Find where the given text appears and provide that cell's center as (X, Y) coordinate. 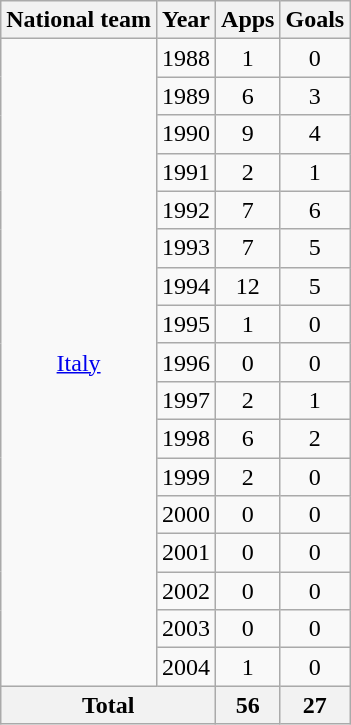
1991 (186, 172)
Apps (248, 20)
56 (248, 705)
1999 (186, 477)
Goals (315, 20)
2003 (186, 629)
1994 (186, 286)
1995 (186, 324)
1988 (186, 58)
Total (108, 705)
12 (248, 286)
Year (186, 20)
2004 (186, 667)
1997 (186, 400)
2002 (186, 591)
27 (315, 705)
National team (79, 20)
1992 (186, 210)
Italy (79, 362)
2001 (186, 553)
1996 (186, 362)
9 (248, 134)
1990 (186, 134)
4 (315, 134)
3 (315, 96)
1998 (186, 438)
1993 (186, 248)
2000 (186, 515)
1989 (186, 96)
